Return [X, Y] of the center of cell containing provided text 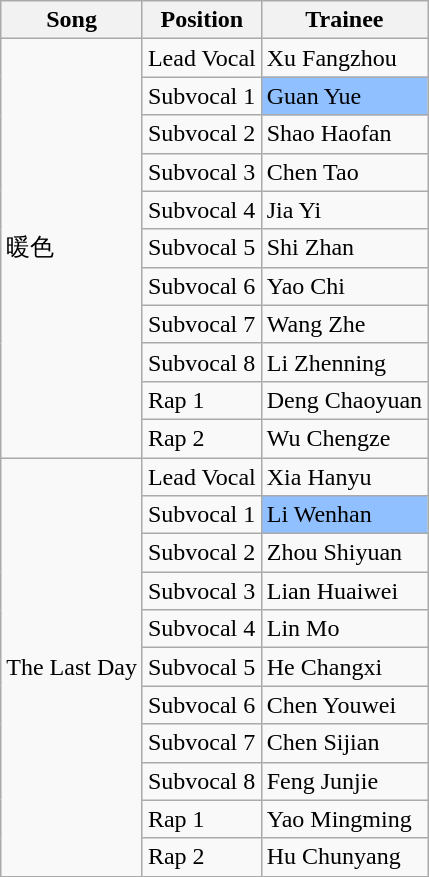
Wu Chengze [344, 438]
Zhou Shiyuan [344, 553]
Hu Chunyang [344, 857]
Song [72, 20]
暖色 [72, 248]
Chen Sijian [344, 743]
Jia Yi [344, 210]
Shi Zhan [344, 248]
Feng Junjie [344, 781]
Trainee [344, 20]
Yao Chi [344, 286]
Shao Haofan [344, 134]
Chen Youwei [344, 705]
He Changxi [344, 667]
Li Zhenning [344, 362]
Yao Mingming [344, 819]
Xia Hanyu [344, 477]
Position [202, 20]
Guan Yue [344, 96]
Xu Fangzhou [344, 58]
Wang Zhe [344, 324]
Deng Chaoyuan [344, 400]
Chen Tao [344, 172]
Li Wenhan [344, 515]
Lian Huaiwei [344, 591]
Lin Mo [344, 629]
The Last Day [72, 668]
